Find where the given text appears and provide that cell's center as [X, Y] coordinate. 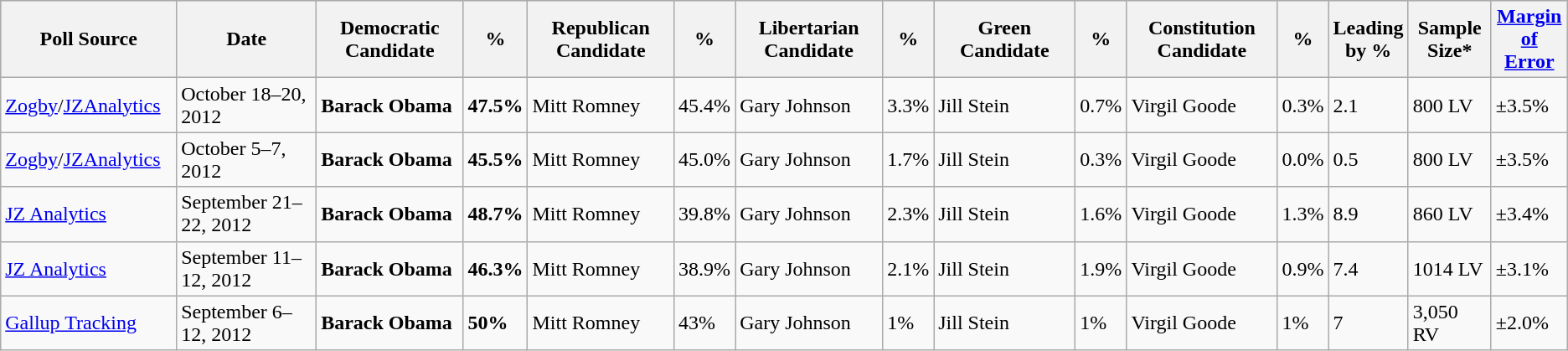
2.1% [908, 268]
0.7% [1101, 106]
2.1 [1369, 106]
47.5% [496, 106]
48.7% [496, 214]
1014 LV [1449, 268]
Gallup Tracking [89, 323]
1.9% [1101, 268]
Poll Source [89, 39]
7.4 [1369, 268]
45.4% [705, 106]
Leading by % [1369, 39]
0.9% [1303, 268]
45.0% [705, 159]
8.9 [1369, 214]
Margin of Error [1529, 39]
Date [246, 39]
October 18–20, 2012 [246, 106]
RepublicanCandidate [601, 39]
±3.1% [1529, 268]
0.0% [1303, 159]
1.3% [1303, 214]
DemocraticCandidate [390, 39]
September 6–12, 2012 [246, 323]
38.9% [705, 268]
2.3% [908, 214]
1.6% [1101, 214]
860 LV [1449, 214]
GreenCandidate [1005, 39]
ConstitutionCandidate [1202, 39]
October 5–7, 2012 [246, 159]
LibertarianCandidate [809, 39]
September 11–12, 2012 [246, 268]
7 [1369, 323]
±2.0% [1529, 323]
3.3% [908, 106]
1.7% [908, 159]
43% [705, 323]
0.5 [1369, 159]
September 21–22, 2012 [246, 214]
39.8% [705, 214]
45.5% [496, 159]
Sample Size* [1449, 39]
3,050 RV [1449, 323]
±3.4% [1529, 214]
46.3% [496, 268]
50% [496, 323]
